Determine the [x, y] coordinate at the center of the cell enclosing the given text.  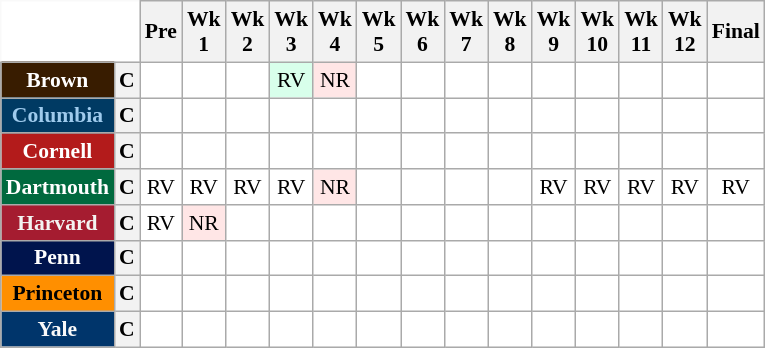
Wk6 [422, 32]
Pre [161, 32]
Harvard [58, 223]
Brown [58, 80]
Wk5 [379, 32]
Wk7 [466, 32]
Wk9 [554, 32]
Wk4 [335, 32]
Wk12 [685, 32]
Wk8 [510, 32]
Wk1 [204, 32]
Wk11 [641, 32]
Wk2 [248, 32]
Princeton [58, 294]
Yale [58, 330]
Final [736, 32]
Penn [58, 258]
Cornell [58, 152]
Wk10 [597, 32]
Columbia [58, 116]
Wk3 [291, 32]
Dartmouth [58, 187]
